Locate the cell with the specified text and output its (x, y) center coordinate. 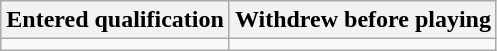
Withdrew before playing (362, 20)
Entered qualification (116, 20)
